For the text-containing cell, return its midpoint in [x, y] coordinate format. 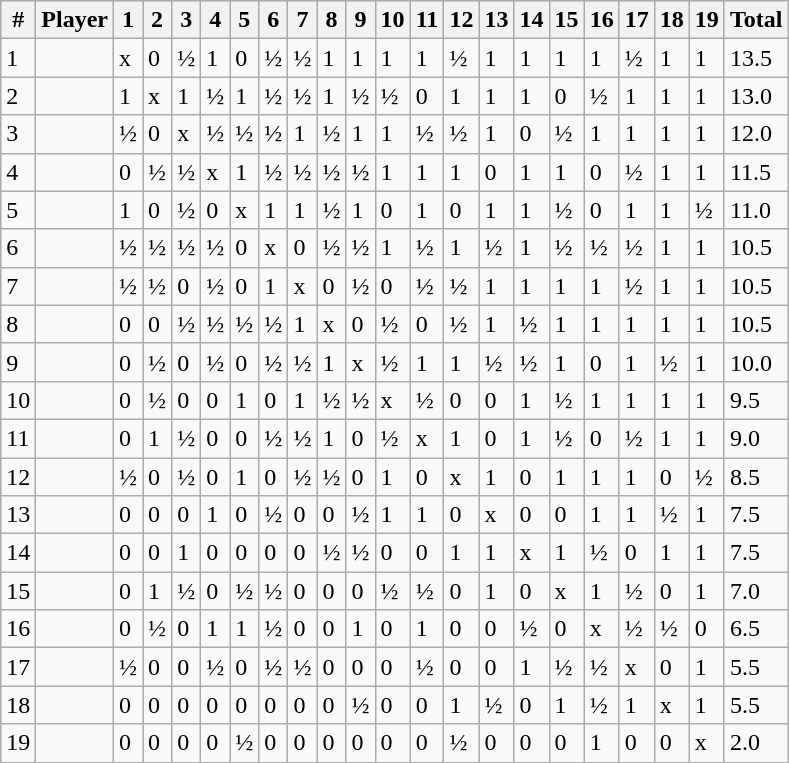
12.0 [756, 134]
8.5 [756, 477]
11.0 [756, 210]
# [18, 20]
Total [756, 20]
10.0 [756, 362]
13.5 [756, 58]
Player [75, 20]
11.5 [756, 172]
7.0 [756, 591]
2.0 [756, 743]
9.0 [756, 438]
9.5 [756, 400]
13.0 [756, 96]
6.5 [756, 629]
